Find where the given text appears and provide that cell's center as (x, y) coordinate. 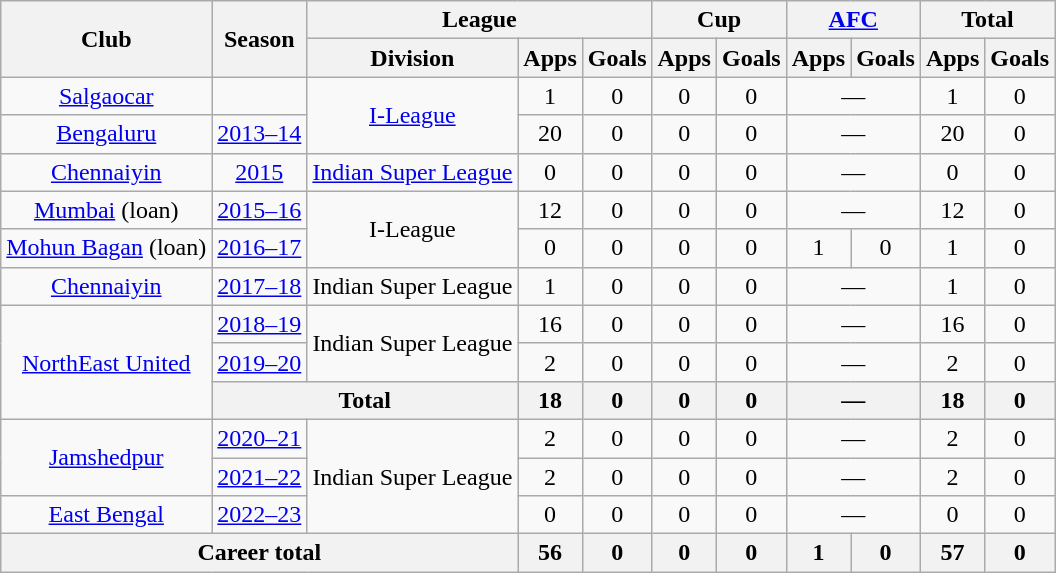
2021–22 (260, 477)
2016–17 (260, 248)
57 (952, 553)
AFC (853, 20)
Salgaocar (106, 96)
NorthEast United (106, 362)
Bengaluru (106, 134)
Season (260, 39)
2018–19 (260, 324)
56 (550, 553)
Cup (719, 20)
Mohun Bagan (loan) (106, 248)
League (480, 20)
Career total (260, 553)
Jamshedpur (106, 457)
2019–20 (260, 362)
2015 (260, 172)
2017–18 (260, 286)
Mumbai (loan) (106, 210)
2020–21 (260, 438)
2022–23 (260, 515)
East Bengal (106, 515)
2015–16 (260, 210)
2013–14 (260, 134)
Club (106, 39)
Division (412, 58)
